Extract the [X, Y] coordinate from the center of the cell holding the provided text.  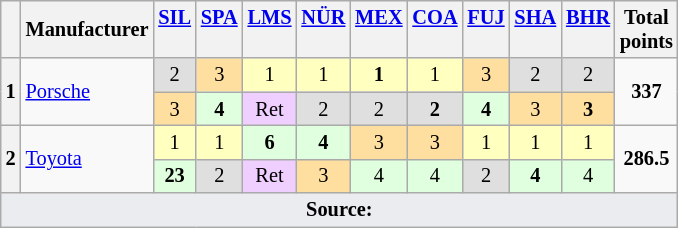
LMS [270, 29]
337 [646, 92]
Source: [340, 210]
Toyota [88, 158]
23 [174, 176]
Manufacturer [88, 29]
SIL [174, 29]
6 [270, 142]
BHR [588, 29]
FUJ [486, 29]
SPA [220, 29]
MEX [378, 29]
COA [434, 29]
NÜR [323, 29]
SHA [536, 29]
Totalpoints [646, 29]
286.5 [646, 158]
Porsche [88, 92]
